Provide the [x, y] coordinate of the cell's center where the given text is located.  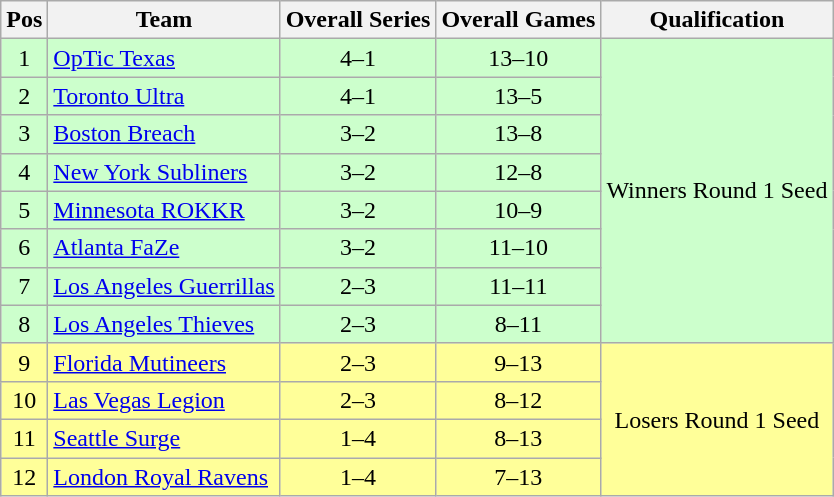
Florida Mutineers [164, 362]
8 [24, 324]
Losers Round 1 Seed [717, 419]
New York Subliners [164, 172]
Minnesota ROKKR [164, 210]
Toronto Ultra [164, 96]
1 [24, 58]
13–8 [518, 134]
Overall Series [358, 20]
13–5 [518, 96]
12–8 [518, 172]
Pos [24, 20]
9–13 [518, 362]
Overall Games [518, 20]
Atlanta FaZe [164, 248]
Boston Breach [164, 134]
8–12 [518, 400]
Las Vegas Legion [164, 400]
Winners Round 1 Seed [717, 191]
5 [24, 210]
4 [24, 172]
Seattle Surge [164, 438]
10–9 [518, 210]
London Royal Ravens [164, 477]
Los Angeles Thieves [164, 324]
10 [24, 400]
8–13 [518, 438]
9 [24, 362]
6 [24, 248]
8–11 [518, 324]
OpTic Texas [164, 58]
11 [24, 438]
7–13 [518, 477]
2 [24, 96]
Los Angeles Guerrillas [164, 286]
11–11 [518, 286]
Qualification [717, 20]
13–10 [518, 58]
3 [24, 134]
7 [24, 286]
11–10 [518, 248]
Team [164, 20]
12 [24, 477]
